Identify which cell holds the provided text, then report its (x, y) central coordinate. 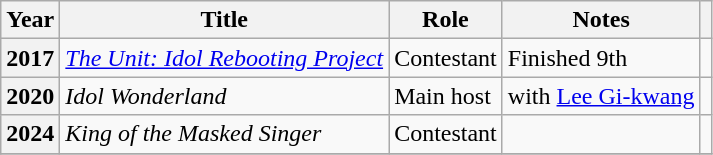
Main host (446, 96)
Notes (601, 20)
Role (446, 20)
Finished 9th (601, 58)
with Lee Gi-kwang (601, 96)
The Unit: Idol Rebooting Project (224, 58)
Title (224, 20)
2017 (30, 58)
King of the Masked Singer (224, 134)
Idol Wonderland (224, 96)
2020 (30, 96)
Year (30, 20)
2024 (30, 134)
